Scan for the cell matching the given text and deliver its [x, y] coordinate at center. 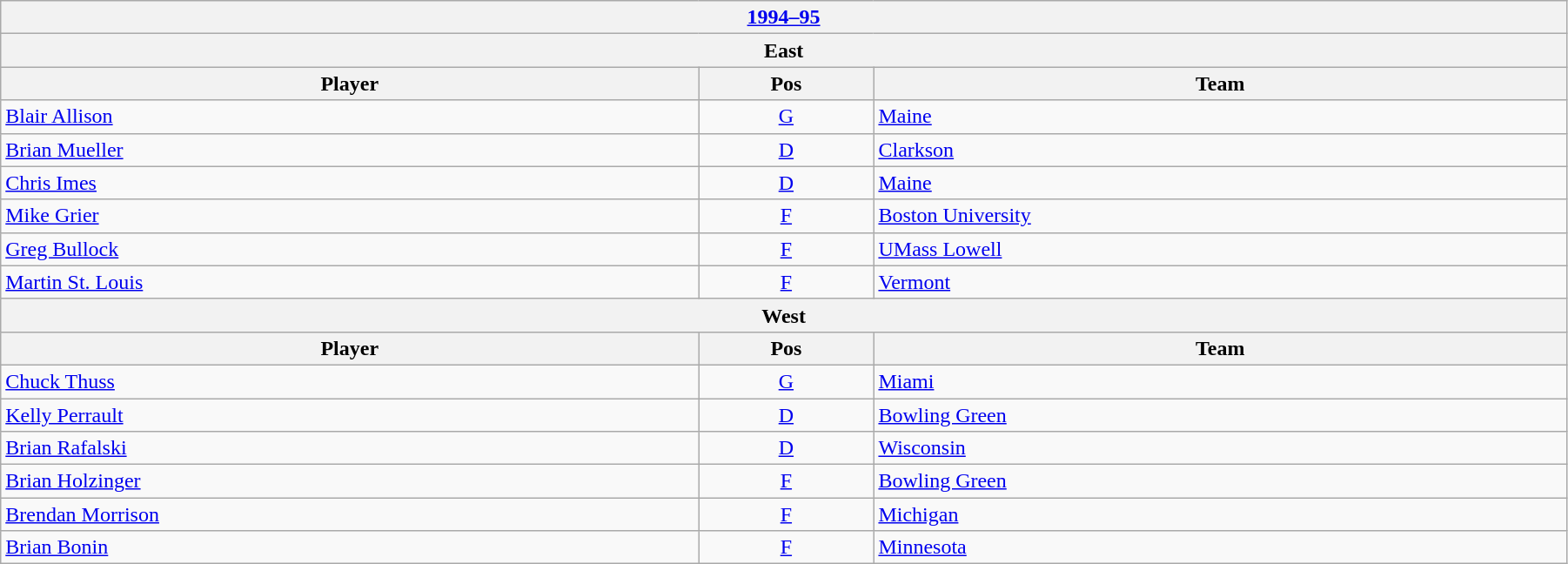
1994–95 [784, 17]
Martin St. Louis [350, 282]
Michigan [1220, 514]
East [784, 50]
West [784, 315]
Brian Holzinger [350, 481]
Brian Mueller [350, 150]
Chris Imes [350, 183]
Miami [1220, 381]
Boston University [1220, 216]
Clarkson [1220, 150]
UMass Lowell [1220, 249]
Vermont [1220, 282]
Brian Rafalski [350, 448]
Mike Grier [350, 216]
Minnesota [1220, 547]
Greg Bullock [350, 249]
Blair Allison [350, 117]
Kelly Perrault [350, 415]
Chuck Thuss [350, 381]
Brendan Morrison [350, 514]
Wisconsin [1220, 448]
Brian Bonin [350, 547]
